Provide the [X, Y] coordinate of the cell's center where the given text is located.  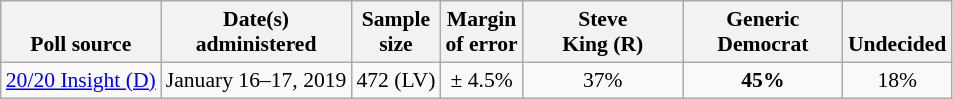
45% [763, 80]
Poll source [81, 32]
472 (LV) [396, 80]
37% [603, 80]
± 4.5% [481, 80]
Date(s)administered [256, 32]
Undecided [897, 32]
Samplesize [396, 32]
20/20 Insight (D) [81, 80]
Marginof error [481, 32]
SteveKing (R) [603, 32]
18% [897, 80]
January 16–17, 2019 [256, 80]
GenericDemocrat [763, 32]
